From the cell containing the given text, extract its center point as (x, y) coordinate. 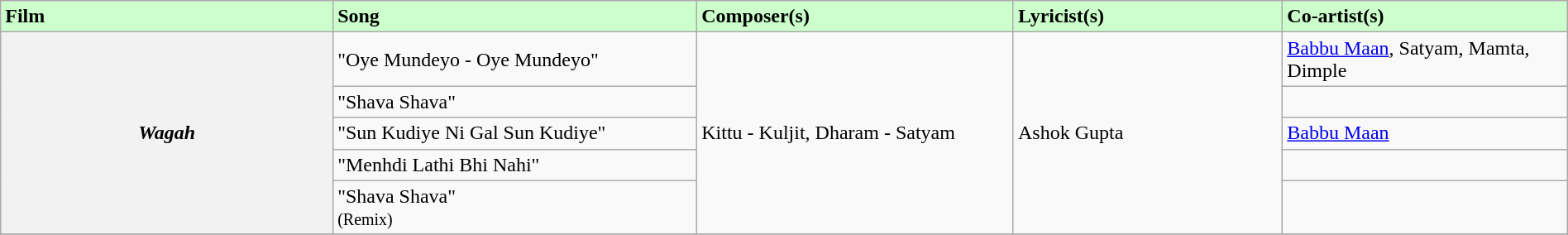
Co-artist(s) (1425, 17)
"Shava Shava" (Remix) (515, 207)
Kittu - Kuljit, Dharam - Satyam (855, 133)
"Menhdi Lathi Bhi Nahi" (515, 165)
Wagah (167, 133)
Lyricist(s) (1148, 17)
Song (515, 17)
Composer(s) (855, 17)
"Shava Shava" (515, 102)
Babbu Maan (1425, 133)
"Sun Kudiye Ni Gal Sun Kudiye" (515, 133)
Babbu Maan, Satyam, Mamta, Dimple (1425, 60)
Film (167, 17)
Ashok Gupta (1148, 133)
"Oye Mundeyo - Oye Mundeyo" (515, 60)
